Return [x, y] of the center of cell containing provided text 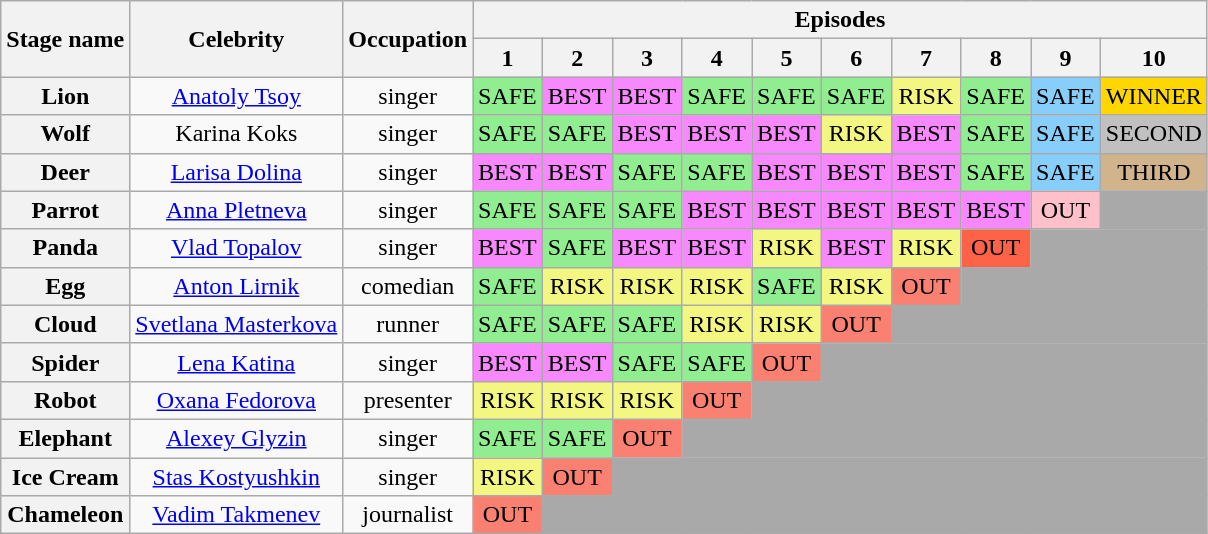
Egg [66, 286]
Celebrity [236, 39]
Occupation [408, 39]
Lena Katina [236, 362]
comedian [408, 286]
Vadim Takmenev [236, 515]
Robot [66, 400]
3 [647, 58]
Anatoly Tsoy [236, 96]
7 [926, 58]
Elephant [66, 438]
Stas Kostyushkin [236, 477]
Oxana Fedorova [236, 400]
Anna Pletneva [236, 210]
Parrot [66, 210]
Cloud [66, 324]
Episodes [840, 20]
runner [408, 324]
Anton Lirnik [236, 286]
Alexey Glyzin [236, 438]
Lion [66, 96]
Chameleon [66, 515]
Svetlana Masterkova [236, 324]
2 [577, 58]
THIRD [1154, 172]
6 [856, 58]
Spider [66, 362]
5 [787, 58]
8 [996, 58]
Larisa Dolina [236, 172]
Panda [66, 248]
presenter [408, 400]
Stage name [66, 39]
journalist [408, 515]
9 [1066, 58]
10 [1154, 58]
SECOND [1154, 134]
Vlad Topalov [236, 248]
Karina Koks [236, 134]
1 [508, 58]
Ice Cream [66, 477]
Wolf [66, 134]
Deer [66, 172]
4 [717, 58]
WINNER [1154, 96]
